Determine the (X, Y) coordinate at the center of the cell enclosing the given text.  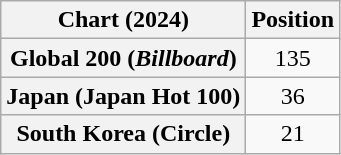
Chart (2024) (124, 20)
Global 200 (Billboard) (124, 58)
21 (293, 134)
South Korea (Circle) (124, 134)
Japan (Japan Hot 100) (124, 96)
Position (293, 20)
36 (293, 96)
135 (293, 58)
